Search for the cell housing the specified text and yield its (X, Y) center coordinate. 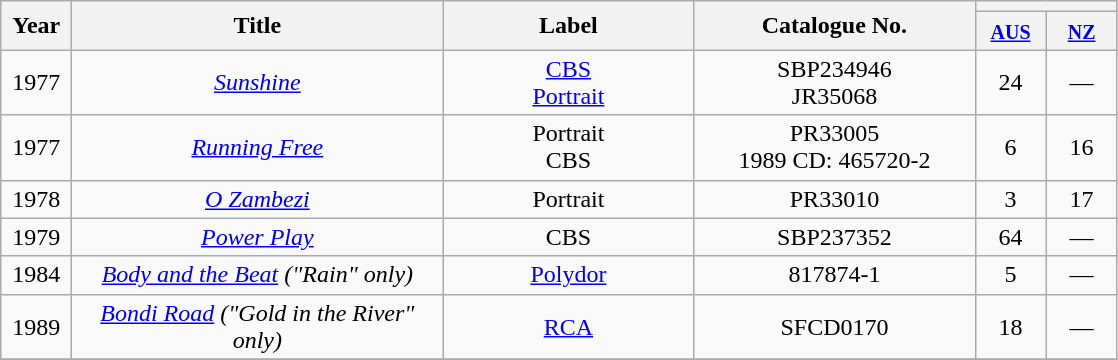
3 (1010, 199)
NZ (1082, 31)
24 (1010, 82)
Title (258, 26)
Bondi Road ("Gold in the River" only) (258, 326)
Year (36, 26)
18 (1010, 326)
5 (1010, 275)
Portrait (568, 199)
1979 (36, 237)
Label (568, 26)
16 (1082, 148)
64 (1010, 237)
AUS (1010, 31)
PR33010 (834, 199)
PortraitCBS (568, 148)
Polydor (568, 275)
O Zambezi (258, 199)
CBS (568, 237)
Catalogue No. (834, 26)
Sunshine (258, 82)
6 (1010, 148)
Running Free (258, 148)
1984 (36, 275)
SFCD0170 (834, 326)
1989 (36, 326)
CBSPortrait (568, 82)
Body and the Beat ("Rain" only) (258, 275)
RCA (568, 326)
SBP234946JR35068 (834, 82)
SBP237352 (834, 237)
817874-1 (834, 275)
Power Play (258, 237)
1978 (36, 199)
17 (1082, 199)
PR330051989 CD: 465720-2 (834, 148)
